Provide the [x, y] coordinate of the cell's center where the given text is located.  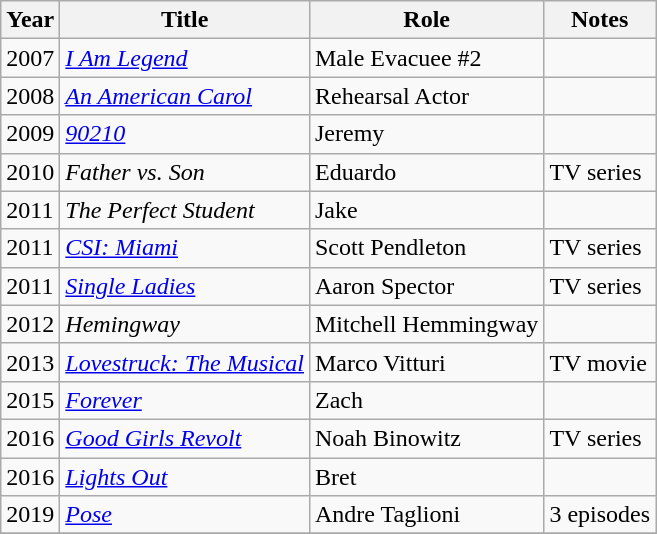
Rehearsal Actor [426, 96]
Role [426, 20]
Mitchell Hemmingway [426, 324]
2012 [30, 324]
Andre Taglioni [426, 515]
The Perfect Student [185, 210]
Forever [185, 400]
Scott Pendleton [426, 248]
Lights Out [185, 477]
90210 [185, 134]
2015 [30, 400]
Single Ladies [185, 286]
Year [30, 20]
Jake [426, 210]
Bret [426, 477]
2007 [30, 58]
Notes [600, 20]
Hemingway [185, 324]
Father vs. Son [185, 172]
2019 [30, 515]
Marco Vitturi [426, 362]
Male Evacuee #2 [426, 58]
Title [185, 20]
Noah Binowitz [426, 438]
CSI: Miami [185, 248]
2013 [30, 362]
3 episodes [600, 515]
I Am Legend [185, 58]
Zach [426, 400]
Eduardo [426, 172]
Good Girls Revolt [185, 438]
2009 [30, 134]
2010 [30, 172]
An American Carol [185, 96]
Aaron Spector [426, 286]
Pose [185, 515]
Lovestruck: The Musical [185, 362]
2008 [30, 96]
TV movie [600, 362]
Jeremy [426, 134]
